Extract the [x, y] coordinate from the center of the cell holding the provided text.  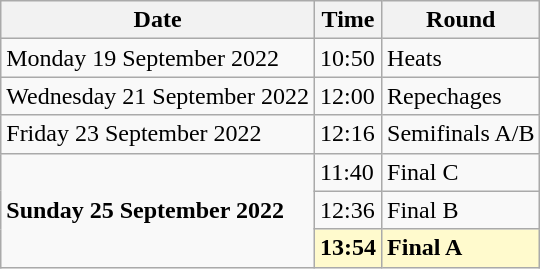
Repechages [461, 96]
12:36 [348, 210]
Monday 19 September 2022 [158, 58]
Final C [461, 172]
Semifinals A/B [461, 134]
Sunday 25 September 2022 [158, 210]
Date [158, 20]
12:16 [348, 134]
Wednesday 21 September 2022 [158, 96]
Round [461, 20]
11:40 [348, 172]
10:50 [348, 58]
Friday 23 September 2022 [158, 134]
13:54 [348, 248]
Final B [461, 210]
Heats [461, 58]
Final A [461, 248]
Time [348, 20]
12:00 [348, 96]
